Identify which cell holds the provided text, then report its [X, Y] central coordinate. 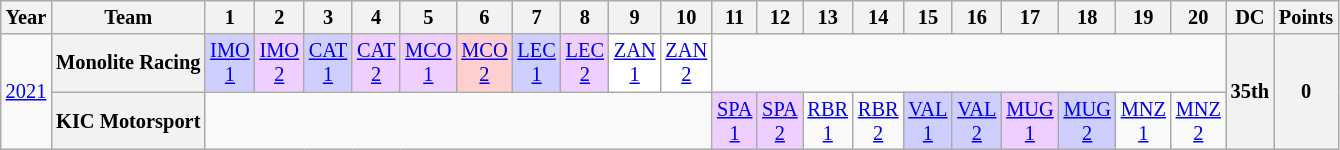
MUG1 [1030, 121]
4 [376, 17]
SPA1 [734, 121]
VAL2 [976, 121]
11 [734, 17]
7 [537, 17]
35th [1250, 92]
2 [280, 17]
MCO2 [484, 63]
19 [1144, 17]
ZAN2 [686, 63]
KIC Motorsport [128, 121]
13 [827, 17]
0 [1306, 92]
ZAN1 [635, 63]
16 [976, 17]
IMO2 [280, 63]
10 [686, 17]
17 [1030, 17]
Year [26, 17]
CAT2 [376, 63]
6 [484, 17]
MNZ2 [1198, 121]
DC [1250, 17]
12 [780, 17]
9 [635, 17]
IMO1 [230, 63]
2021 [26, 92]
MCO1 [428, 63]
VAL1 [928, 121]
MNZ1 [1144, 121]
Monolite Racing [128, 63]
8 [585, 17]
3 [328, 17]
1 [230, 17]
14 [878, 17]
SPA2 [780, 121]
20 [1198, 17]
Team [128, 17]
MUG2 [1088, 121]
5 [428, 17]
RBR2 [878, 121]
LEC1 [537, 63]
18 [1088, 17]
Points [1306, 17]
RBR1 [827, 121]
LEC2 [585, 63]
15 [928, 17]
CAT1 [328, 63]
